Identify which cell holds the provided text, then report its [x, y] central coordinate. 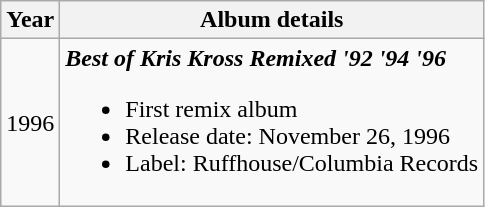
Album details [272, 20]
Year [30, 20]
1996 [30, 122]
Best of Kris Kross Remixed '92 '94 '96First remix albumRelease date: November 26, 1996Label: Ruffhouse/Columbia Records [272, 122]
